Search for the cell housing the specified text and yield its (X, Y) center coordinate. 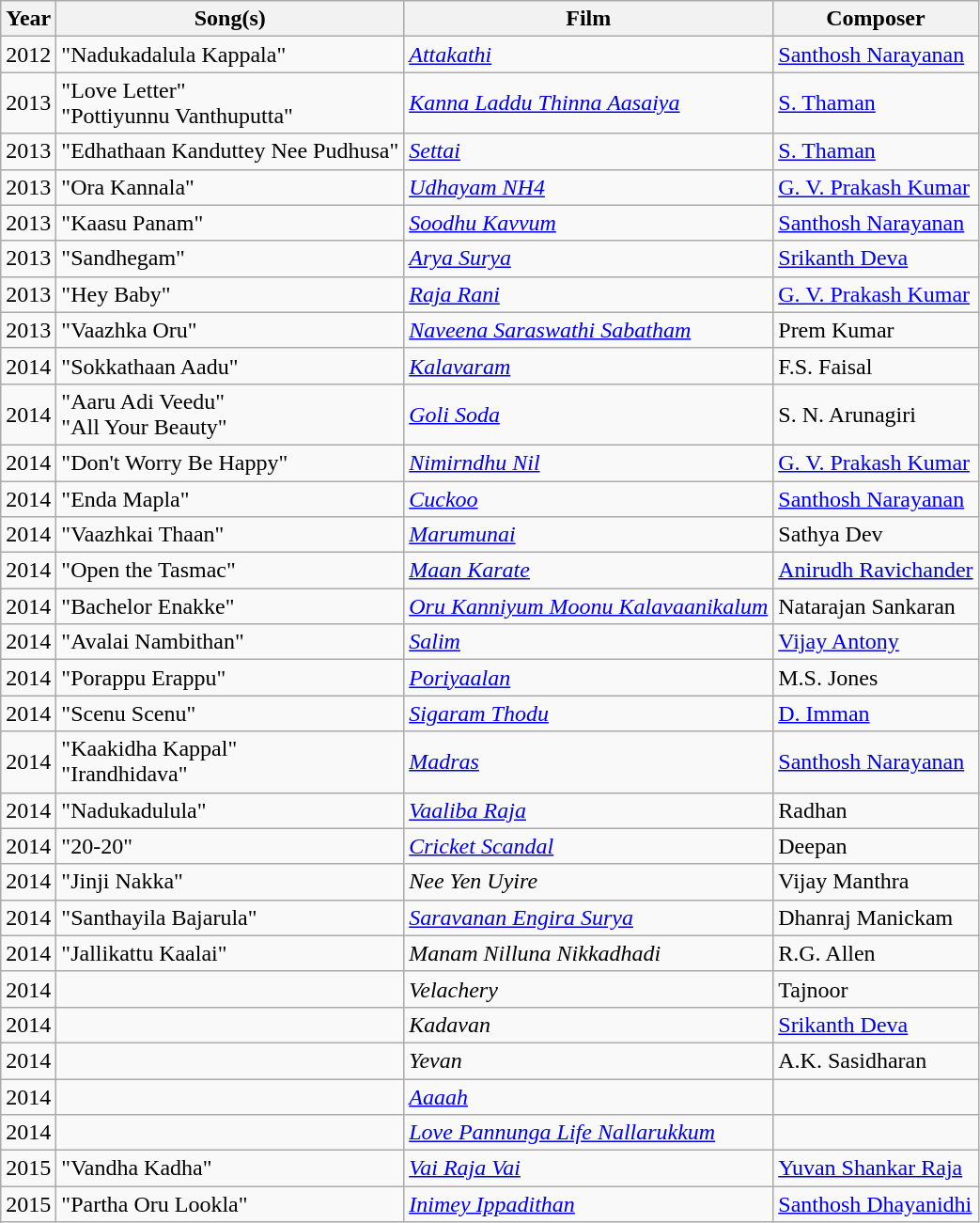
Nee Yen Uyire (588, 882)
Vai Raja Vai (588, 1168)
Yevan (588, 1060)
Attakathi (588, 55)
D. Imman (876, 713)
"Vaazhka Oru" (230, 330)
"Jinji Nakka" (230, 882)
Arya Surya (588, 259)
Composer (876, 19)
Radhan (876, 810)
Velachery (588, 989)
Manam Nilluna Nikkadhadi (588, 953)
Saravanan Engira Surya (588, 917)
Poriyaalan (588, 678)
"Kaasu Panam" (230, 223)
Vijay Manthra (876, 882)
Love Pannunga Life Nallarukkum (588, 1133)
"Jallikattu Kaalai" (230, 953)
Anirudh Ravichander (876, 571)
Vijay Antony (876, 642)
Santhosh Dhayanidhi (876, 1204)
Raja Rani (588, 294)
2012 (28, 55)
"Bachelor Enakke" (230, 606)
"Ora Kannala" (230, 187)
Sigaram Thodu (588, 713)
Vaaliba Raja (588, 810)
A.K. Sasidharan (876, 1060)
Madras (588, 761)
Kanna Laddu Thinna Aasaiya (588, 103)
"Santhayila Bajarula" (230, 917)
"Enda Mapla" (230, 499)
"Nadukadalula Kappala" (230, 55)
"Partha Oru Lookla" (230, 1204)
"Hey Baby" (230, 294)
Salim (588, 642)
"Porappu Erappu" (230, 678)
F.S. Faisal (876, 366)
Marumunai (588, 535)
"20-20" (230, 846)
Soodhu Kavvum (588, 223)
Prem Kumar (876, 330)
"Vaazhkai Thaan" (230, 535)
Year (28, 19)
Inimey Ippadithan (588, 1204)
"Aaru Adi Veedu" "All Your Beauty" (230, 414)
Kadavan (588, 1025)
Cuckoo (588, 499)
Cricket Scandal (588, 846)
Kalavaram (588, 366)
M.S. Jones (876, 678)
Naveena Saraswathi Sabatham (588, 330)
"Vandha Kadha" (230, 1168)
Maan Karate (588, 571)
"Nadukadulula" (230, 810)
"Sokkathaan Aadu" (230, 366)
Yuvan Shankar Raja (876, 1168)
"Avalai Nambithan" (230, 642)
R.G. Allen (876, 953)
Natarajan Sankaran (876, 606)
Song(s) (230, 19)
Sathya Dev (876, 535)
"Sandhegam" (230, 259)
Oru Kanniyum Moonu Kalavaanikalum (588, 606)
Dhanraj Manickam (876, 917)
"Edhathaan Kanduttey Nee Pudhusa" (230, 151)
Film (588, 19)
S. N. Arunagiri (876, 414)
Tajnoor (876, 989)
Deepan (876, 846)
"Open the Tasmac" (230, 571)
"Don't Worry Be Happy" (230, 463)
Goli Soda (588, 414)
"Kaakidha Kappal" "Irandhidava" (230, 761)
Udhayam NH4 (588, 187)
Aaaah (588, 1097)
"Scenu Scenu" (230, 713)
"Love Letter" "Pottiyunnu Vanthuputta" (230, 103)
Nimirndhu Nil (588, 463)
Settai (588, 151)
